From the cell containing the given text, extract its center point as (x, y) coordinate. 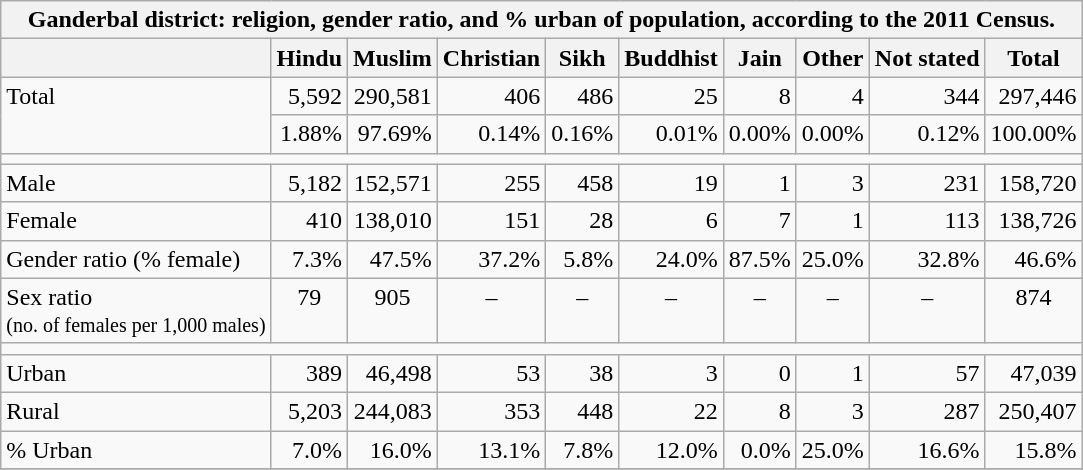
47.5% (393, 259)
7.0% (309, 449)
0.16% (582, 134)
15.8% (1034, 449)
7.8% (582, 449)
32.8% (927, 259)
151 (491, 221)
7.3% (309, 259)
0.01% (671, 134)
97.69% (393, 134)
486 (582, 96)
Not stated (927, 58)
53 (491, 373)
5.8% (582, 259)
Jain (760, 58)
16.6% (927, 449)
16.0% (393, 449)
87.5% (760, 259)
38 (582, 373)
Sex ratio (no. of females per 1,000 males) (136, 310)
138,726 (1034, 221)
Ganderbal district: religion, gender ratio, and % urban of population, according to the 2011 Census. (542, 20)
250,407 (1034, 411)
0.12% (927, 134)
Buddhist (671, 58)
410 (309, 221)
0.0% (760, 449)
152,571 (393, 183)
100.00% (1034, 134)
19 (671, 183)
406 (491, 96)
24.0% (671, 259)
13.1% (491, 449)
138,010 (393, 221)
158,720 (1034, 183)
% Urban (136, 449)
57 (927, 373)
Rural (136, 411)
5,182 (309, 183)
297,446 (1034, 96)
37.2% (491, 259)
Gender ratio (% female) (136, 259)
46.6% (1034, 259)
79 (309, 310)
458 (582, 183)
28 (582, 221)
Hindu (309, 58)
1.88% (309, 134)
5,592 (309, 96)
4 (832, 96)
113 (927, 221)
0.14% (491, 134)
12.0% (671, 449)
231 (927, 183)
874 (1034, 310)
5,203 (309, 411)
Sikh (582, 58)
Female (136, 221)
Muslim (393, 58)
22 (671, 411)
25 (671, 96)
905 (393, 310)
448 (582, 411)
7 (760, 221)
Christian (491, 58)
255 (491, 183)
6 (671, 221)
244,083 (393, 411)
353 (491, 411)
Other (832, 58)
0 (760, 373)
Urban (136, 373)
290,581 (393, 96)
47,039 (1034, 373)
389 (309, 373)
Male (136, 183)
287 (927, 411)
46,498 (393, 373)
344 (927, 96)
